Output the [x, y] coordinate of the center of the cell containing the given text.  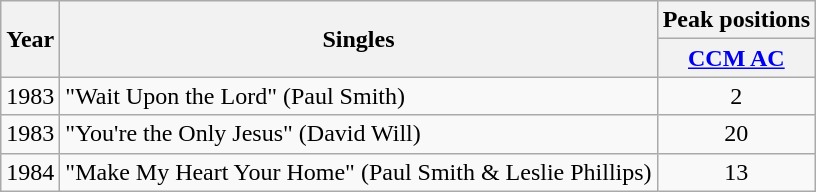
Peak positions [736, 20]
"You're the Only Jesus" (David Will) [358, 134]
Year [30, 39]
CCM AC [736, 58]
1984 [30, 172]
"Wait Upon the Lord" (Paul Smith) [358, 96]
20 [736, 134]
13 [736, 172]
2 [736, 96]
Singles [358, 39]
"Make My Heart Your Home" (Paul Smith & Leslie Phillips) [358, 172]
